Identify which cell holds the provided text, then report its [x, y] central coordinate. 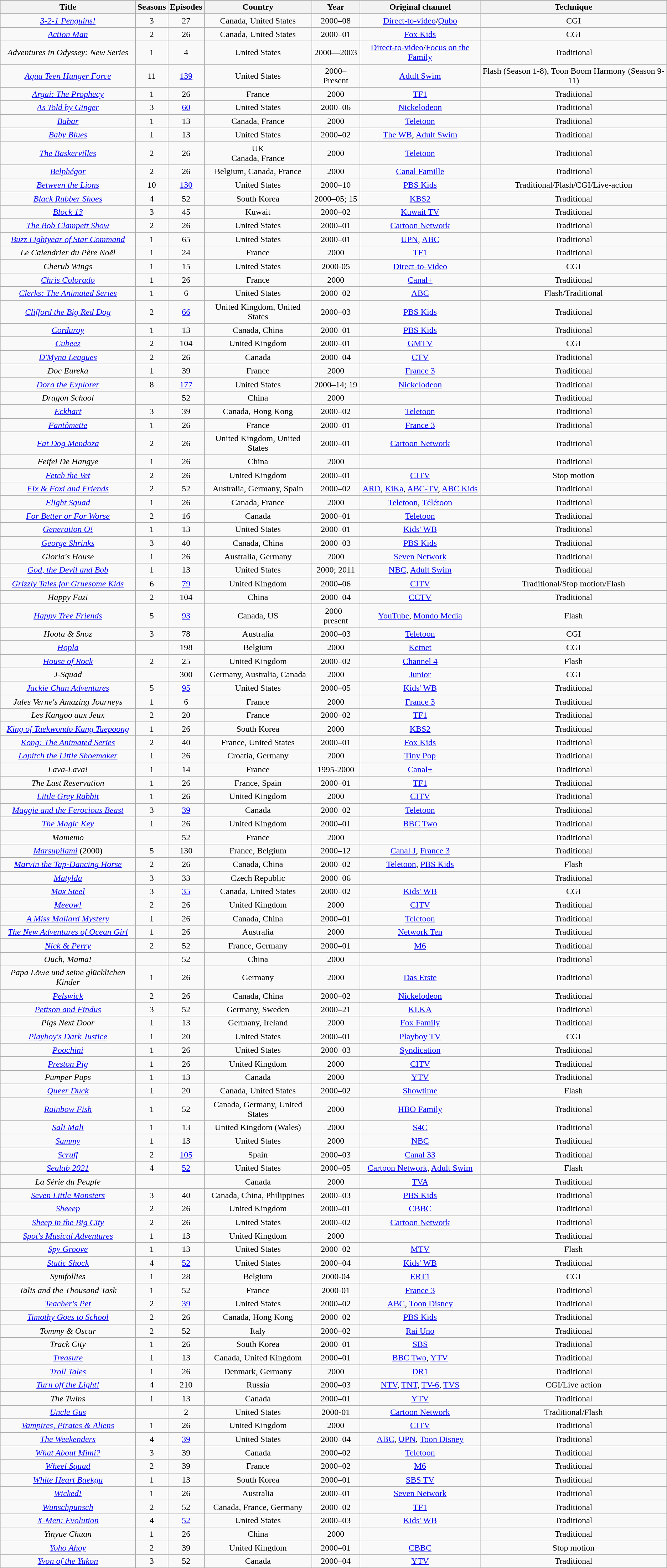
2000–10 [336, 185]
Grizzly Tales for Gruesome Kids [68, 584]
Pettson and Findus [68, 1009]
Belgium, Canada, France [258, 171]
J-Squad [68, 675]
Traditional/Flash [574, 1412]
United Kingdom (Wales) [258, 1128]
Canada, China, Philippines [258, 1195]
1995-2000 [336, 769]
Static Shock [68, 1263]
35 [186, 892]
2000–14; 19 [336, 384]
Gloria's House [68, 556]
Yoho Ahoy [68, 1548]
Das Erste [420, 978]
Track City [68, 1344]
Babar [68, 121]
Yinyue Chuan [68, 1534]
NBC [420, 1141]
177 [186, 384]
Les Kangoo aux Jeux [68, 715]
Cubeez [68, 344]
Cherub Wings [68, 266]
Max Steel [68, 892]
Adult Swim [420, 75]
GMTV [420, 344]
Kuwait [258, 212]
Playboy TV [420, 1036]
Uncle Gus [68, 1412]
Sali Mali [68, 1128]
D'Myna Leagues [68, 357]
10 [152, 185]
NTV, TNT, TV-6, TVS [420, 1385]
Sheeep [68, 1209]
Ketnet [420, 647]
Le Calendrier du Père Noël [68, 253]
Seasons [152, 7]
Buzz Lightyear of Star Command [68, 239]
Network Ten [420, 932]
The WB, Adult Swim [420, 135]
The Baskervilles [68, 153]
2000–present [336, 615]
Block 13 [68, 212]
Direct-to-Video [420, 266]
The Twins [68, 1399]
Meeow! [68, 905]
Cartoon Network, Adult Swim [420, 1168]
78 [186, 634]
Spot's Musical Adventures [68, 1236]
2000—2003 [336, 53]
Fetch the Vet [68, 475]
Title [68, 7]
Junior [420, 675]
Corduroy [68, 330]
NBC, Adult Swim [420, 570]
93 [186, 615]
X-Men: Evolution [68, 1520]
33 [186, 878]
YouTube, Mondo Media [420, 615]
139 [186, 75]
KI.KA [420, 1009]
Original channel [420, 7]
DR1 [420, 1371]
Hoota & Snoz [68, 634]
24 [186, 253]
Nick & Perry [68, 946]
45 [186, 212]
MTV [420, 1249]
Hopla [68, 647]
Spy Groove [68, 1249]
Denmark, Germany [258, 1371]
11 [152, 75]
3-2-1 Penguins! [68, 21]
2000-04 [336, 1276]
BBC Two, YTV [420, 1358]
Kong: The Animated Series [68, 742]
66 [186, 312]
Technique [574, 7]
La Série du Peuple [68, 1182]
79 [186, 584]
Pumper Pups [68, 1077]
Kuwait TV [420, 212]
Baby Blues [68, 135]
SBS [420, 1344]
Wunschpunsch [68, 1507]
Fat Dog Mendoza [68, 444]
CCTV [420, 597]
ARD, KiKa, ABC-TV, ABC Kids [420, 489]
Fantômette [68, 425]
Scruff [68, 1155]
16 [186, 516]
27 [186, 21]
A Miss Mallard Mystery [68, 919]
Doc Eureka [68, 371]
The Magic Key [68, 824]
Spain [258, 1155]
Country [258, 7]
Mamemo [68, 837]
Canada, France, Germany [258, 1507]
ABC, Toon Disney [420, 1303]
Wheel Squad [68, 1466]
Teacher's Pet [68, 1303]
Symfollies [68, 1276]
France, United States [258, 742]
Queer Duck [68, 1091]
Turn off the Light! [68, 1385]
15 [186, 266]
France, Germany [258, 946]
Flight Squad [68, 502]
Italy [258, 1331]
28 [186, 1276]
ABC, UPN, Toon Disney [420, 1439]
SBS TV [420, 1480]
Australia, Germany, Spain [258, 489]
Yvon of the Yukon [68, 1561]
TVA [420, 1182]
Vampires, Pirates & Aliens [68, 1426]
Sheep in the Big City [68, 1222]
Aqua Teen Hunger Force [68, 75]
Germany, Sweden [258, 1009]
2000–21 [336, 1009]
Timothy Goes to School [68, 1317]
The Weekenders [68, 1439]
Channel 4 [420, 661]
The Last Reservation [68, 783]
Tommy & Oscar [68, 1331]
Maggie and the Ferocious Beast [68, 810]
CGI/Live action [574, 1385]
Canada, United Kingdom [258, 1358]
Germany [258, 978]
HBO Family [420, 1109]
25 [186, 661]
Clerks: The Animated Series [68, 293]
Pelswick [68, 996]
60 [186, 108]
Happy Fuzi [68, 597]
2000–12 [336, 851]
105 [186, 1155]
Dora the Explorer [68, 384]
Marvin the Tap-Dancing Horse [68, 864]
65 [186, 239]
God, the Devil and Bob [68, 570]
Belphégor [68, 171]
ABC [420, 293]
Chris Colorado [68, 280]
Canada, Germany, United States [258, 1109]
Clifford the Big Red Dog [68, 312]
Marsupilami (2000) [68, 851]
Germany, Australia, Canada [258, 675]
14 [186, 769]
King of Taekwondo Kang Taepoong [68, 729]
Flash/Traditional [574, 293]
Traditional/Stop motion/Flash [574, 584]
Sammy [68, 1141]
Tiny Pop [420, 756]
Lapitch the Little Shoemaker [68, 756]
What About Mimi? [68, 1453]
Episodes [186, 7]
The Bob Clampett Show [68, 226]
Direct-to-video/Qubo [420, 21]
Germany, Ireland [258, 1023]
Adventures in Odyssey: New Series [68, 53]
UKCanada, France [258, 153]
Feifei De Hangye [68, 462]
Canada, US [258, 615]
Teletoon, PBS Kids [420, 864]
Rai Uno [420, 1331]
Canal Famille [420, 171]
Troll Tales [68, 1371]
White Heart Baekgu [68, 1480]
Talis and the Thousand Task [68, 1290]
300 [186, 675]
Seven Little Monsters [68, 1195]
Lava-Lava! [68, 769]
For Better or For Worse [68, 516]
Canal J, France 3 [420, 851]
Jackie Chan Adventures [68, 688]
Czech Republic [258, 878]
Ouch, Mama! [68, 959]
Year [336, 7]
Traditional/Flash/CGI/Live-action [574, 185]
France, Spain [258, 783]
Between the Lions [68, 185]
Flash (Season 1-8), Toon Boom Harmony (Season 9-11) [574, 75]
House of Rock [68, 661]
210 [186, 1385]
CTV [420, 357]
Dragon School [68, 398]
The New Adventures of Ocean Girl [68, 932]
ERT1 [420, 1276]
95 [186, 688]
Little Grey Rabbit [68, 796]
Poochini [68, 1050]
Russia [258, 1385]
Eckhart [68, 411]
Teletoon, Télétoon [420, 502]
Australia, Germany [258, 556]
2000–08 [336, 21]
Syndication [420, 1050]
Wicked! [68, 1493]
Canal 33 [420, 1155]
8 [152, 384]
BBC Two [420, 824]
198 [186, 647]
As Told by Ginger [68, 108]
Action Man [68, 34]
2000–Present [336, 75]
2000-05 [336, 266]
Matylda [68, 878]
Jules Verne's Amazing Journeys [68, 702]
France, Belgium [258, 851]
Generation O! [68, 529]
Showtime [420, 1091]
2000; 2011 [336, 570]
Argai: The Prophecy [68, 94]
Sealab 2021 [68, 1168]
Preston Pig [68, 1063]
Fix & Foxi and Friends [68, 489]
Treasure [68, 1358]
Black Rubber Shoes [68, 198]
George Shrinks [68, 543]
Papa Löwe und seine glücklichen Kinder [68, 978]
Direct-to-video/Focus on the Family [420, 53]
Rainbow Fish [68, 1109]
Happy Tree Friends [68, 615]
Pigs Next Door [68, 1023]
S4C [420, 1128]
UPN, ABC [420, 239]
Croatia, Germany [258, 756]
Fox Family [420, 1023]
2000–05; 15 [336, 198]
Playboy's Dark Justice [68, 1036]
